Find where the given text appears and provide that cell's center as (x, y) coordinate. 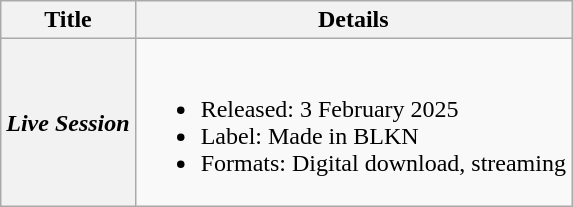
Released: 3 February 2025Label: Made in BLKNFormats: Digital download, streaming (353, 122)
Details (353, 20)
Live Session (68, 122)
Title (68, 20)
